Extract the [X, Y] coordinate from the center of the cell holding the provided text.  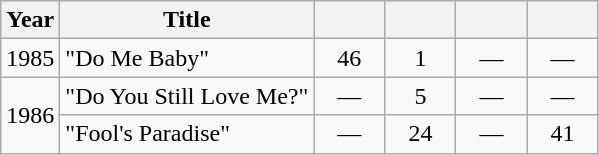
1986 [30, 115]
Title [187, 20]
24 [420, 134]
5 [420, 96]
41 [562, 134]
Year [30, 20]
"Fool's Paradise" [187, 134]
"Do Me Baby" [187, 58]
1985 [30, 58]
"Do You Still Love Me?" [187, 96]
1 [420, 58]
46 [350, 58]
